Find where the given text appears and provide that cell's center as [X, Y] coordinate. 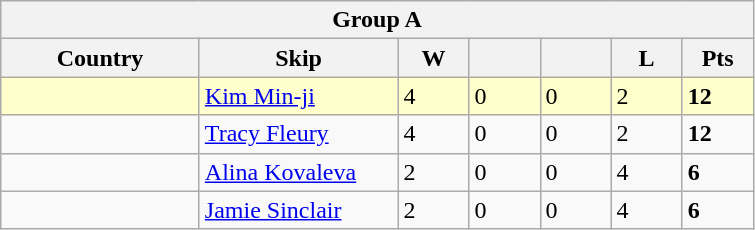
Tracy Fleury [298, 134]
Pts [718, 58]
Alina Kovaleva [298, 172]
Country [100, 58]
Group A [377, 20]
W [434, 58]
Skip [298, 58]
Kim Min-ji [298, 96]
Jamie Sinclair [298, 210]
L [646, 58]
